Detect which cell encompasses the target text, then output its (x, y) center coordinate. 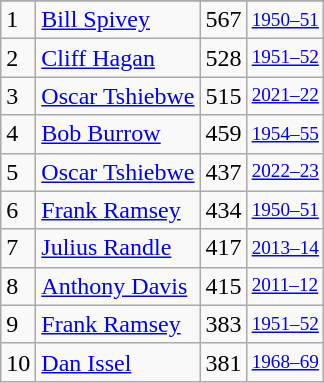
381 (224, 362)
459 (224, 134)
Bob Burrow (118, 134)
3 (18, 96)
Dan Issel (118, 362)
4 (18, 134)
10 (18, 362)
417 (224, 248)
9 (18, 324)
1968–69 (285, 362)
Bill Spivey (118, 20)
434 (224, 210)
Anthony Davis (118, 286)
1954–55 (285, 134)
437 (224, 172)
8 (18, 286)
2021–22 (285, 96)
2013–14 (285, 248)
7 (18, 248)
2022–23 (285, 172)
567 (224, 20)
Julius Randle (118, 248)
6 (18, 210)
2 (18, 58)
528 (224, 58)
515 (224, 96)
383 (224, 324)
5 (18, 172)
1 (18, 20)
415 (224, 286)
Cliff Hagan (118, 58)
2011–12 (285, 286)
